Return [X, Y] of the center of cell containing provided text 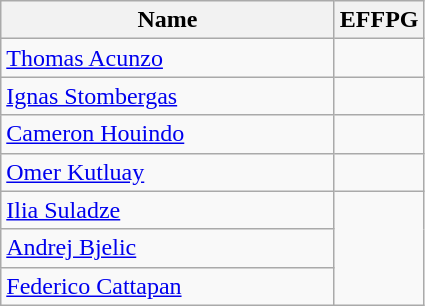
Federico Cattapan [168, 286]
Andrej Bjelic [168, 248]
Name [168, 20]
Thomas Acunzo [168, 58]
Omer Kutluay [168, 172]
Cameron Houindo [168, 134]
Ignas Stombergas [168, 96]
Ilia Suladze [168, 210]
EFFPG [379, 20]
